Determine the (X, Y) coordinate at the center of the cell enclosing the given text.  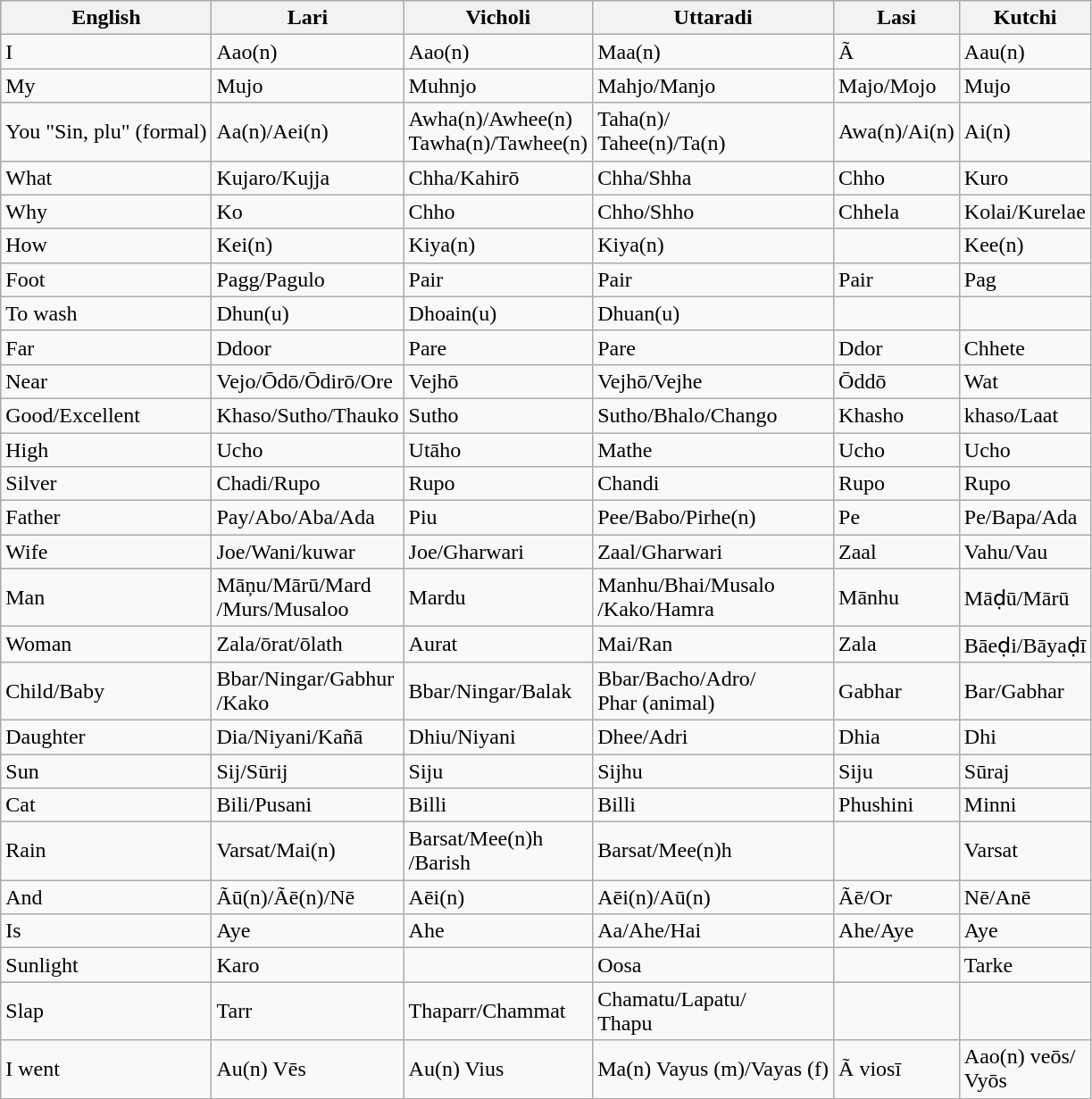
Zaal/Gharwari (713, 552)
Lari (307, 18)
Wife (106, 552)
Ko (307, 212)
Māḍū/Mārū (1025, 598)
Sij/Sūrij (307, 770)
Dhee/Adri (713, 737)
My (106, 86)
Sijhu (713, 770)
Tarr (307, 1011)
Chandi (713, 484)
Chadi/Rupo (307, 484)
Thaparr/Chammat (498, 1011)
Barsat/Mee(n)h/Barish (498, 852)
Father (106, 518)
Māņu/Mārū/Mard/Murs/Musaloo (307, 598)
Vejhō/Vejhe (713, 381)
khaso/Laat (1025, 415)
Ōddō (896, 381)
Ahe/Aye (896, 931)
Woman (106, 645)
Sutho/Bhalo/Chango (713, 415)
Dhoain(u) (498, 313)
Chho/Shho (713, 212)
Kei(n) (307, 246)
Pay/Abo/Aba/Ada (307, 518)
Minni (1025, 805)
Pagg/Pagulo (307, 279)
Kuro (1025, 178)
Pee/Babo/Pirhe(n) (713, 518)
Mahjo/Manjo (713, 86)
Mai/Ran (713, 645)
Kee(n) (1025, 246)
Ãē/Or (896, 897)
Barsat/Mee(n)h (713, 852)
Near (106, 381)
Taha(n)/Tahee(n)/Ta(n) (713, 132)
Chha/Shha (713, 178)
Lasi (896, 18)
Why (106, 212)
Vicholi (498, 18)
Pe/Bapa/Ada (1025, 518)
Ã viosī (896, 1070)
Kolai/Kurelae (1025, 212)
Chhela (896, 212)
Varsat/Mai(n) (307, 852)
Zala/ōrat/ōlath (307, 645)
High (106, 449)
Ãū(n)/Ãē(n)/Nē (307, 897)
Dhia (896, 737)
Ã (896, 52)
Ddor (896, 347)
Man (106, 598)
Kujaro/Kujja (307, 178)
Daughter (106, 737)
Bili/Pusani (307, 805)
And (106, 897)
Aa/Ahe/Hai (713, 931)
Chamatu/Lapatu/Thapu (713, 1011)
Joe/Gharwari (498, 552)
Aēi(n)/Aū(n) (713, 897)
Au(n) Vius (498, 1070)
Vejhō (498, 381)
Sutho (498, 415)
Mardu (498, 598)
Au(n) Vēs (307, 1070)
Maa(n) (713, 52)
Kutchi (1025, 18)
Chha/Kahirō (498, 178)
Vejo/Ōdō/Ōdirō/Ore (307, 381)
What (106, 178)
Is (106, 931)
Good/Excellent (106, 415)
Joe/Wani/kuwar (307, 552)
Pag (1025, 279)
You "Sin, plu" (formal) (106, 132)
Majo/Mojo (896, 86)
Child/Baby (106, 691)
Piu (498, 518)
Bbar/Bacho/Adro/Phar (animal) (713, 691)
Rain (106, 852)
Sun (106, 770)
To wash (106, 313)
Dhuan(u) (713, 313)
Karo (307, 965)
Mānhu (896, 598)
Zala (896, 645)
Aau(n) (1025, 52)
Ma(n) Vayus (m)/Vayas (f) (713, 1070)
Aao(n) veōs/Vyōs (1025, 1070)
Zaal (896, 552)
Ai(n) (1025, 132)
Dhi (1025, 737)
Chhete (1025, 347)
Utāho (498, 449)
I (106, 52)
Manhu/Bhai/Musalo/Kako/Hamra (713, 598)
Pe (896, 518)
Varsat (1025, 852)
Nē/Anē (1025, 897)
Aa(n)/Aei(n) (307, 132)
Gabhar (896, 691)
Bar/Gabhar (1025, 691)
Awha(n)/Awhee(n)Tawha(n)/Tawhee(n) (498, 132)
Foot (106, 279)
Far (106, 347)
Cat (106, 805)
Khasho (896, 415)
Awa(n)/Ai(n) (896, 132)
Bbar/Ningar/Gabhur/Kako (307, 691)
Dhiu/Niyani (498, 737)
How (106, 246)
English (106, 18)
Dia/Niyani/Kañā (307, 737)
Muhnjo (498, 86)
Sūraj (1025, 770)
Uttaradi (713, 18)
Khaso/Sutho/Thauko (307, 415)
Ahe (498, 931)
Tarke (1025, 965)
Slap (106, 1011)
Sunlight (106, 965)
Ddoor (307, 347)
Aurat (498, 645)
Dhun(u) (307, 313)
Bāeḍi/Bāyaḍī (1025, 645)
Wat (1025, 381)
Oosa (713, 965)
Vahu/Vau (1025, 552)
Phushini (896, 805)
Silver (106, 484)
Aēi(n) (498, 897)
Mathe (713, 449)
Bbar/Ningar/Balak (498, 691)
I went (106, 1070)
